Pinpoint the cell where the given text exists, returning its (x, y) midpoint coordinate. 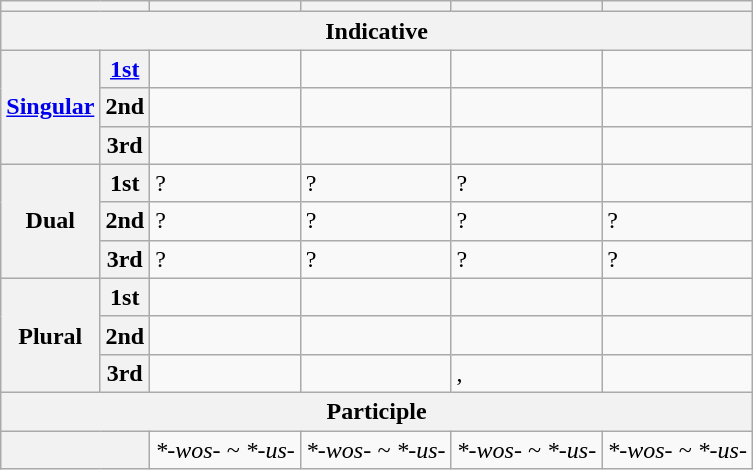
, (526, 373)
Singular (50, 107)
Indicative (377, 31)
Dual (50, 221)
Participle (377, 411)
Plural (50, 335)
